Find where the given text appears and provide that cell's center as (X, Y) coordinate. 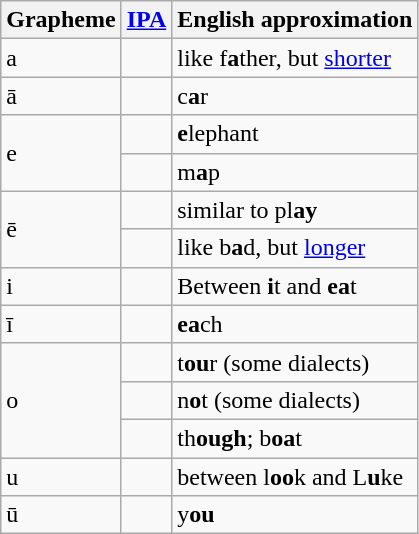
English approximation (295, 20)
ē (61, 229)
similar to play (295, 210)
ā (61, 96)
though; boat (295, 438)
Grapheme (61, 20)
like father, but shorter (295, 58)
elephant (295, 134)
e (61, 153)
ī (61, 324)
not (some dialects) (295, 400)
u (61, 477)
like bad, but longer (295, 248)
map (295, 172)
between look and Luke (295, 477)
IPA (146, 20)
car (295, 96)
Between it and eat (295, 286)
i (61, 286)
you (295, 515)
a (61, 58)
each (295, 324)
ū (61, 515)
o (61, 400)
tour (some dialects) (295, 362)
